From the cell containing the given text, extract its center point as (X, Y) coordinate. 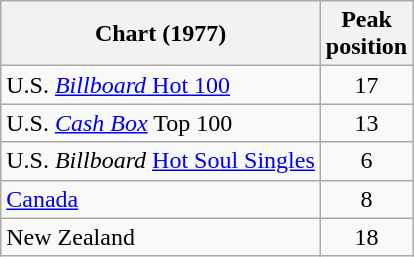
U.S. Cash Box Top 100 (161, 123)
Canada (161, 199)
6 (366, 161)
Peak position (366, 34)
U.S. Billboard Hot 100 (161, 85)
8 (366, 199)
17 (366, 85)
18 (366, 237)
New Zealand (161, 237)
Chart (1977) (161, 34)
13 (366, 123)
U.S. Billboard Hot Soul Singles (161, 161)
